Determine the [x, y] coordinate at the center of the cell enclosing the given text.  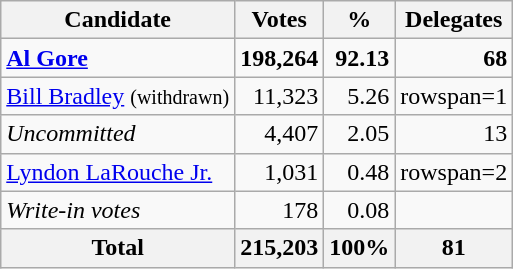
Lyndon LaRouche Jr. [118, 172]
rowspan=2 [454, 172]
Al Gore [118, 58]
% [360, 20]
198,264 [280, 58]
2.05 [360, 134]
Votes [280, 20]
Delegates [454, 20]
100% [360, 248]
11,323 [280, 96]
92.13 [360, 58]
Bill Bradley (withdrawn) [118, 96]
68 [454, 58]
1,031 [280, 172]
178 [280, 210]
rowspan=1 [454, 96]
0.08 [360, 210]
4,407 [280, 134]
Uncommitted [118, 134]
Candidate [118, 20]
Write-in votes [118, 210]
Total [118, 248]
81 [454, 248]
5.26 [360, 96]
13 [454, 134]
0.48 [360, 172]
215,203 [280, 248]
